Return [X, Y] of the center of cell containing provided text 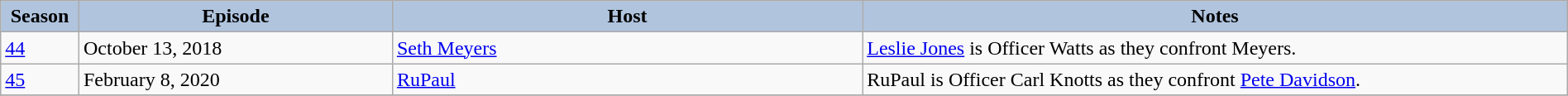
RuPaul [627, 79]
Leslie Jones is Officer Watts as they confront Meyers. [1216, 48]
45 [40, 79]
Episode [235, 17]
Host [627, 17]
Seth Meyers [627, 48]
October 13, 2018 [235, 48]
RuPaul is Officer Carl Knotts as they confront Pete Davidson. [1216, 79]
Season [40, 17]
44 [40, 48]
February 8, 2020 [235, 79]
Notes [1216, 17]
